Output the [x, y] coordinate of the center of the cell containing the given text.  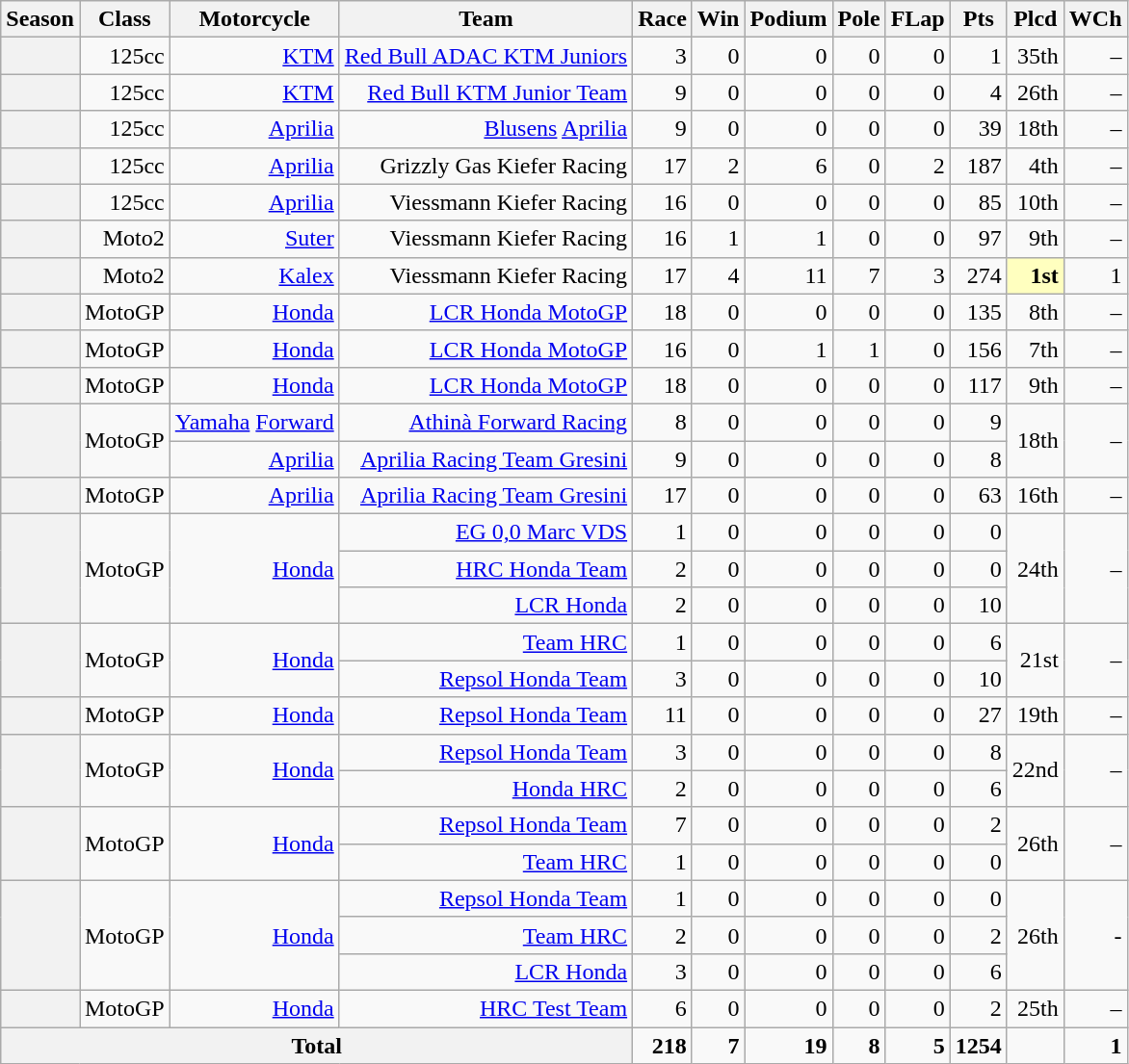
218 [663, 1045]
19 [788, 1045]
5 [917, 1045]
WCh [1095, 19]
25th [1035, 1008]
Pole [859, 19]
Podium [788, 19]
- [1095, 935]
Kalex [254, 275]
Yamaha Forward [254, 422]
117 [979, 385]
Total [317, 1045]
Race [663, 19]
Red Bull ADAC KTM Juniors [486, 56]
135 [979, 312]
19th [1035, 715]
Athinà Forward Racing [486, 422]
35th [1035, 56]
187 [979, 166]
27 [979, 715]
1st [1035, 275]
8th [1035, 312]
63 [979, 496]
Class [124, 19]
Honda HRC [486, 789]
Pts [979, 19]
HRC Test Team [486, 1008]
4th [1035, 166]
Grizzly Gas Kiefer Racing [486, 166]
Win [719, 19]
Plcd [1035, 19]
Suter [254, 239]
39 [979, 129]
156 [979, 349]
24th [1035, 569]
HRC Honda Team [486, 569]
Blusens Aprilia [486, 129]
7th [1035, 349]
Motorcycle [254, 19]
16th [1035, 496]
Season [40, 19]
22nd [1035, 770]
85 [979, 202]
1254 [979, 1045]
Team [486, 19]
10th [1035, 202]
274 [979, 275]
97 [979, 239]
EG 0,0 Marc VDS [486, 532]
21st [1035, 661]
Red Bull KTM Junior Team [486, 92]
FLap [917, 19]
